Locate the cell with the specified text and output its (x, y) center coordinate. 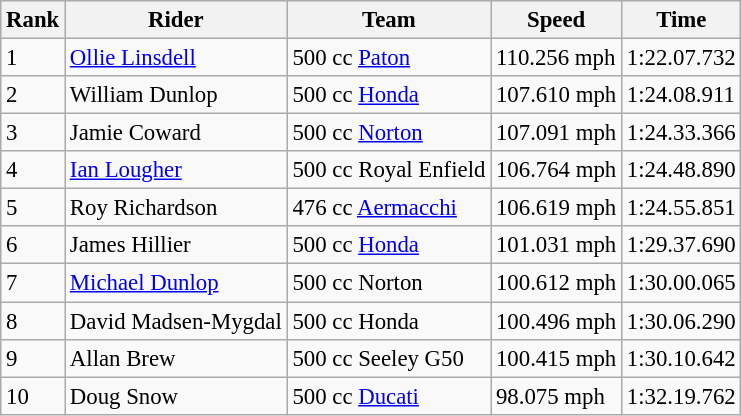
3 (33, 133)
500 cc Ducati (389, 396)
106.619 mph (556, 208)
1:30.00.065 (682, 283)
500 cc Seeley G50 (389, 358)
Roy Richardson (176, 208)
2 (33, 95)
107.091 mph (556, 133)
Speed (556, 20)
Team (389, 20)
Jamie Coward (176, 133)
Allan Brew (176, 358)
1:30.10.642 (682, 358)
100.612 mph (556, 283)
6 (33, 245)
Ollie Linsdell (176, 58)
Rank (33, 20)
107.610 mph (556, 95)
500 cc Paton (389, 58)
Rider (176, 20)
Doug Snow (176, 396)
David Madsen-Mygdal (176, 321)
1 (33, 58)
James Hillier (176, 245)
1:32.19.762 (682, 396)
1:30.06.290 (682, 321)
10 (33, 396)
100.415 mph (556, 358)
100.496 mph (556, 321)
1:24.55.851 (682, 208)
98.075 mph (556, 396)
110.256 mph (556, 58)
1:24.33.366 (682, 133)
7 (33, 283)
1:24.08.911 (682, 95)
1:24.48.890 (682, 170)
500 cc Royal Enfield (389, 170)
476 cc Aermacchi (389, 208)
106.764 mph (556, 170)
8 (33, 321)
9 (33, 358)
5 (33, 208)
1:29.37.690 (682, 245)
4 (33, 170)
Ian Lougher (176, 170)
101.031 mph (556, 245)
William Dunlop (176, 95)
1:22.07.732 (682, 58)
Time (682, 20)
Michael Dunlop (176, 283)
